Return the [X, Y] coordinate for the center point of the cell that contains the specified text.  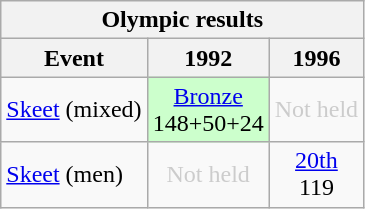
1992 [208, 58]
Olympic results [182, 20]
Skeet (mixed) [74, 110]
Bronze148+50+24 [208, 110]
Skeet (men) [74, 174]
Event [74, 58]
1996 [316, 58]
20th119 [316, 174]
